Locate the cell with the specified text and output its [x, y] center coordinate. 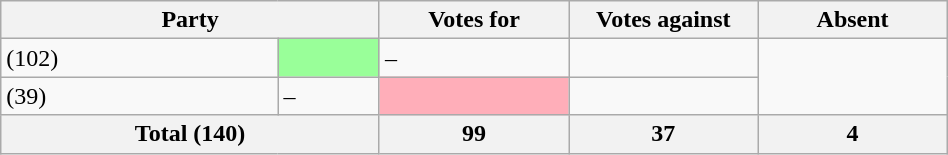
Party [190, 20]
Total (140) [190, 134]
Absent [852, 20]
99 [474, 134]
Votes for [474, 20]
Votes against [664, 20]
(39) [140, 96]
37 [664, 134]
4 [852, 134]
(102) [140, 58]
